Locate the cell with the specified text and output its [X, Y] center coordinate. 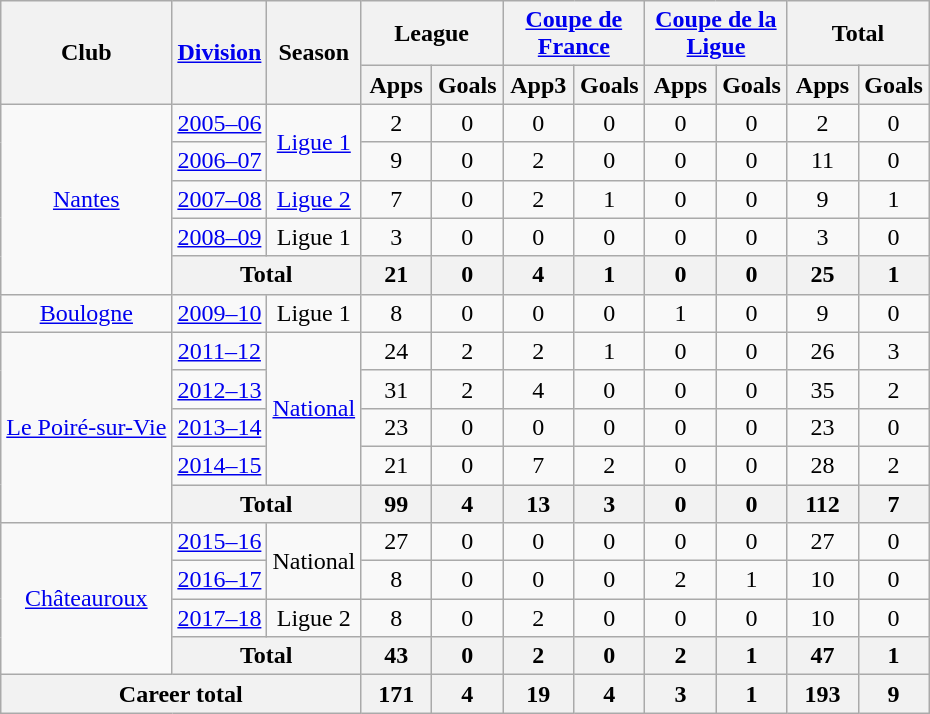
2016–17 [220, 580]
League [432, 34]
2005–06 [220, 123]
193 [822, 694]
171 [396, 694]
31 [396, 389]
Club [86, 52]
43 [396, 656]
13 [538, 503]
2007–08 [220, 199]
47 [822, 656]
112 [822, 503]
2012–13 [220, 389]
35 [822, 389]
2009–10 [220, 313]
2013–14 [220, 427]
Season [314, 52]
19 [538, 694]
2014–15 [220, 465]
25 [822, 275]
99 [396, 503]
Boulogne [86, 313]
Nantes [86, 199]
Division [220, 52]
26 [822, 351]
2017–18 [220, 618]
11 [822, 161]
Le Poiré-sur-Vie [86, 427]
28 [822, 465]
Châteauroux [86, 599]
2011–12 [220, 351]
2008–09 [220, 237]
24 [396, 351]
Coupe de France [574, 34]
2006–07 [220, 161]
2015–16 [220, 542]
Coupe de la Ligue [716, 34]
Career total [181, 694]
App3 [538, 85]
